Locate the cell with the specified text and output its (x, y) center coordinate. 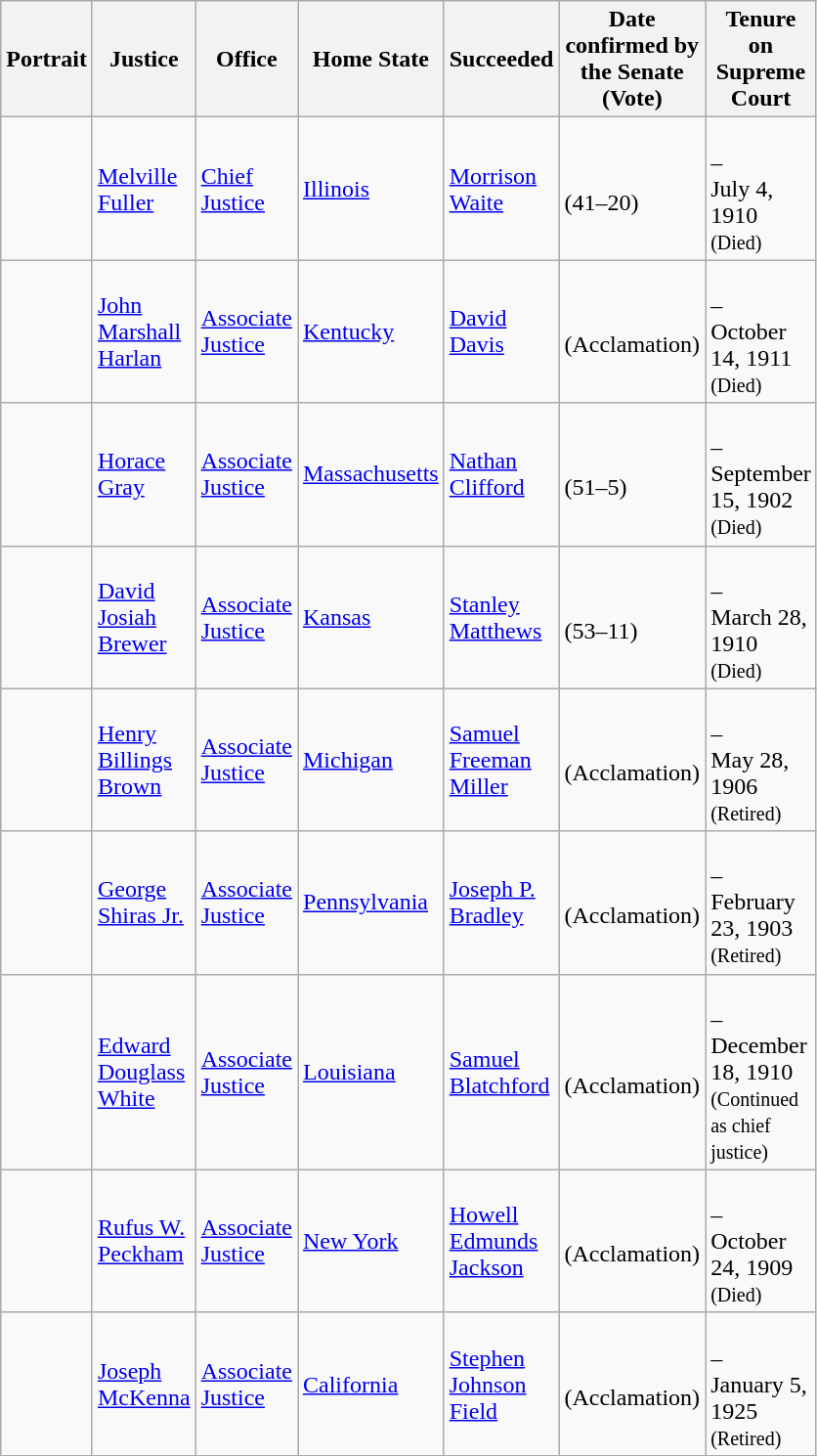
Nathan Clifford (501, 474)
George Shiras Jr. (144, 903)
Howell Edmunds Jackson (501, 1241)
–February 23, 1903(Retired) (761, 903)
–December 18, 1910(Continued as chief justice) (761, 1072)
Michigan (370, 760)
Henry Billings Brown (144, 760)
Louisiana (370, 1072)
Stanley Matthews (501, 617)
Massachusetts (370, 474)
Joseph McKenna (144, 1384)
–October 24, 1909(Died) (761, 1241)
–October 14, 1911(Died) (761, 331)
–May 28, 1906(Retired) (761, 760)
–September 15, 1902(Died) (761, 474)
–January 5, 1925(Retired) (761, 1384)
Justice (144, 59)
Pennsylvania (370, 903)
–March 28, 1910(Died) (761, 617)
Horace Gray (144, 474)
Date confirmed by the Senate(Vote) (632, 59)
(53–11) (632, 617)
Samuel Blatchford (501, 1072)
(41–20) (632, 189)
Samuel Freeman Miller (501, 760)
Tenure on Supreme Court (761, 59)
Office (246, 59)
Illinois (370, 189)
David Josiah Brewer (144, 617)
Succeeded (501, 59)
Stephen Johnson Field (501, 1384)
Edward Douglass White (144, 1072)
Joseph P. Bradley (501, 903)
Kentucky (370, 331)
Rufus W. Peckham (144, 1241)
New York (370, 1241)
Morrison Waite (501, 189)
David Davis (501, 331)
–July 4, 1910(Died) (761, 189)
(51–5) (632, 474)
John Marshall Harlan (144, 331)
Melville Fuller (144, 189)
Home State (370, 59)
California (370, 1384)
Kansas (370, 617)
Portrait (47, 59)
Chief Justice (246, 189)
